Identify which cell holds the provided text, then report its [X, Y] central coordinate. 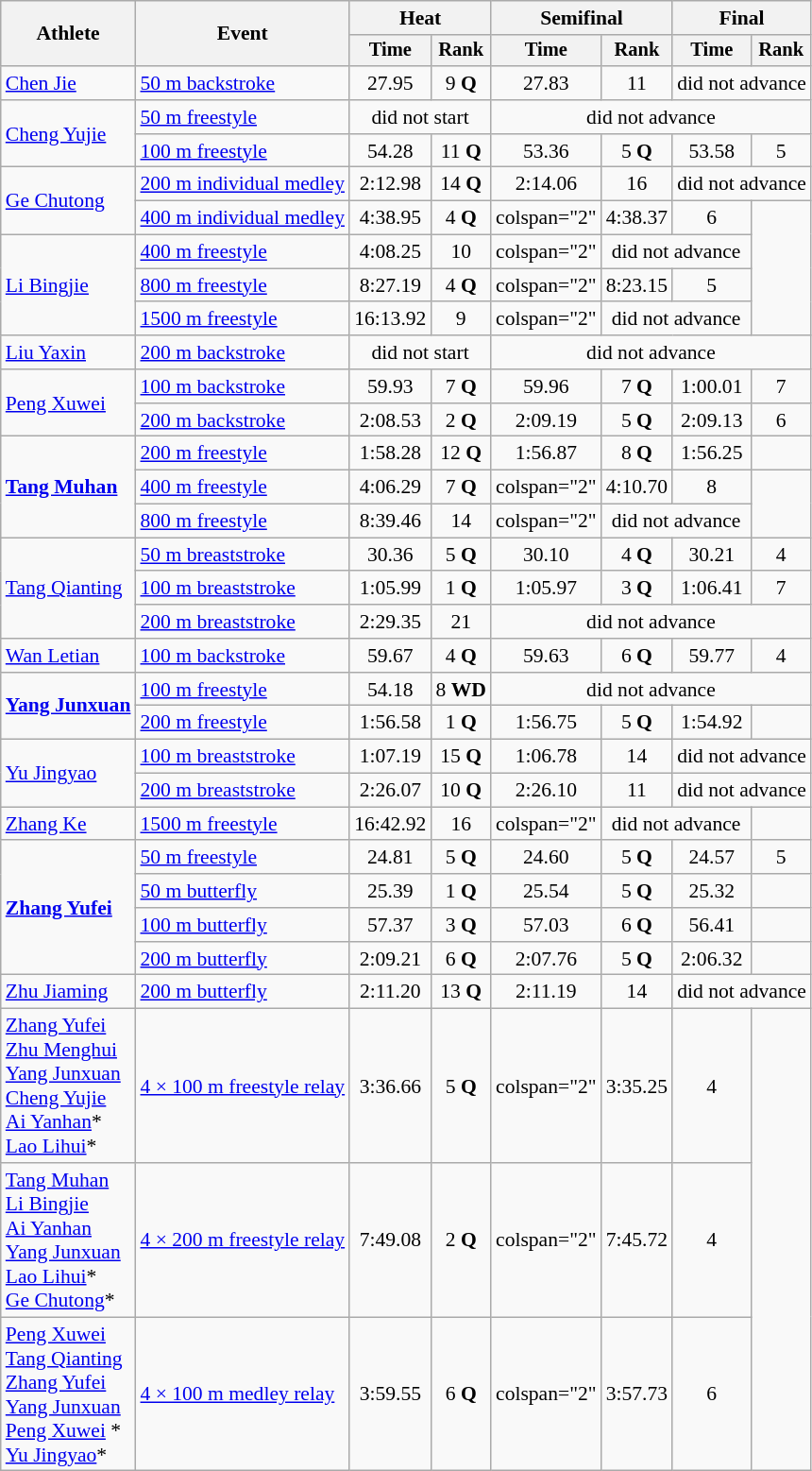
54.18 [390, 690]
8:27.19 [390, 285]
Chen Jie [68, 83]
1:06.78 [546, 757]
1:56.87 [546, 453]
4:08.25 [390, 252]
Ge Chutong [68, 200]
2:08.53 [390, 420]
56.41 [712, 925]
1:06.41 [712, 589]
Tang Qianting [68, 588]
57.37 [390, 925]
4:38.95 [390, 218]
53.36 [546, 151]
59.96 [546, 386]
Yang Junxuan [68, 707]
16:42.92 [390, 824]
59.67 [390, 656]
8:23.15 [636, 285]
8 [712, 487]
1:05.99 [390, 589]
Zhang Yufei Zhu Menghui Yang JunxuanCheng Yujie Ai Yanhan*Lao Lihui* [68, 1086]
59.63 [546, 656]
2:06.32 [712, 959]
4 × 100 m freestyle relay [242, 1086]
1:58.28 [390, 453]
53.58 [712, 151]
30.36 [390, 555]
Tang Muhan [68, 487]
3:35.25 [636, 1086]
30.21 [712, 555]
50 m breaststroke [242, 555]
1:05.97 [546, 589]
Final [742, 18]
1:07.19 [390, 757]
2:09.21 [390, 959]
14 Q [461, 184]
Event [242, 34]
4:06.29 [390, 487]
4 × 100 m medley relay [242, 1394]
3:57.73 [636, 1394]
200 m individual medley [242, 184]
12 Q [461, 453]
13 Q [461, 992]
25.39 [390, 891]
1:00.01 [712, 386]
1:56.58 [390, 723]
59.93 [390, 386]
1:56.75 [546, 723]
Li Bingjie [68, 285]
8 WD [461, 690]
50 m butterfly [242, 891]
2:11.20 [390, 992]
27.95 [390, 83]
24.57 [712, 858]
3:59.55 [390, 1394]
27.83 [546, 83]
50 m backstroke [242, 83]
25.54 [546, 891]
54.28 [390, 151]
24.60 [546, 858]
10 Q [461, 791]
57.03 [546, 925]
15 Q [461, 757]
11 Q [461, 151]
Zhang Yufei [68, 908]
Zhang Ke [68, 824]
400 m individual medley [242, 218]
2:12.98 [390, 184]
2:09.13 [712, 420]
2:09.19 [546, 420]
25.32 [712, 891]
9 Q [461, 83]
2:26.10 [546, 791]
Liu Yaxin [68, 352]
2:29.35 [390, 622]
4:10.70 [636, 487]
2:26.07 [390, 791]
Peng Xuwei [68, 402]
1:54.92 [712, 723]
8 Q [636, 453]
Cheng Yujie [68, 134]
Heat [420, 18]
30.10 [546, 555]
9 [461, 319]
2:07.76 [546, 959]
Tang MuhanLi BingjieAi YanhanYang Junxuan Lao Lihui*Ge Chutong* [68, 1240]
7:45.72 [636, 1240]
3:36.66 [390, 1086]
8:39.46 [390, 522]
2:11.19 [546, 992]
2:14.06 [546, 184]
4:38.37 [636, 218]
1:56.25 [712, 453]
100 m butterfly [242, 925]
21 [461, 622]
Zhu Jiaming [68, 992]
16:13.92 [390, 319]
10 [461, 252]
4 × 200 m freestyle relay [242, 1240]
7:49.08 [390, 1240]
59.77 [712, 656]
Athlete [68, 34]
Semifinal [582, 18]
24.81 [390, 858]
Wan Letian [68, 656]
Yu Jingyao [68, 773]
Peng XuweiTang Qianting Zhang Yufei Yang JunxuanPeng Xuwei *Yu Jingyao* [68, 1394]
